Detect which cell encompasses the target text, then output its [X, Y] center coordinate. 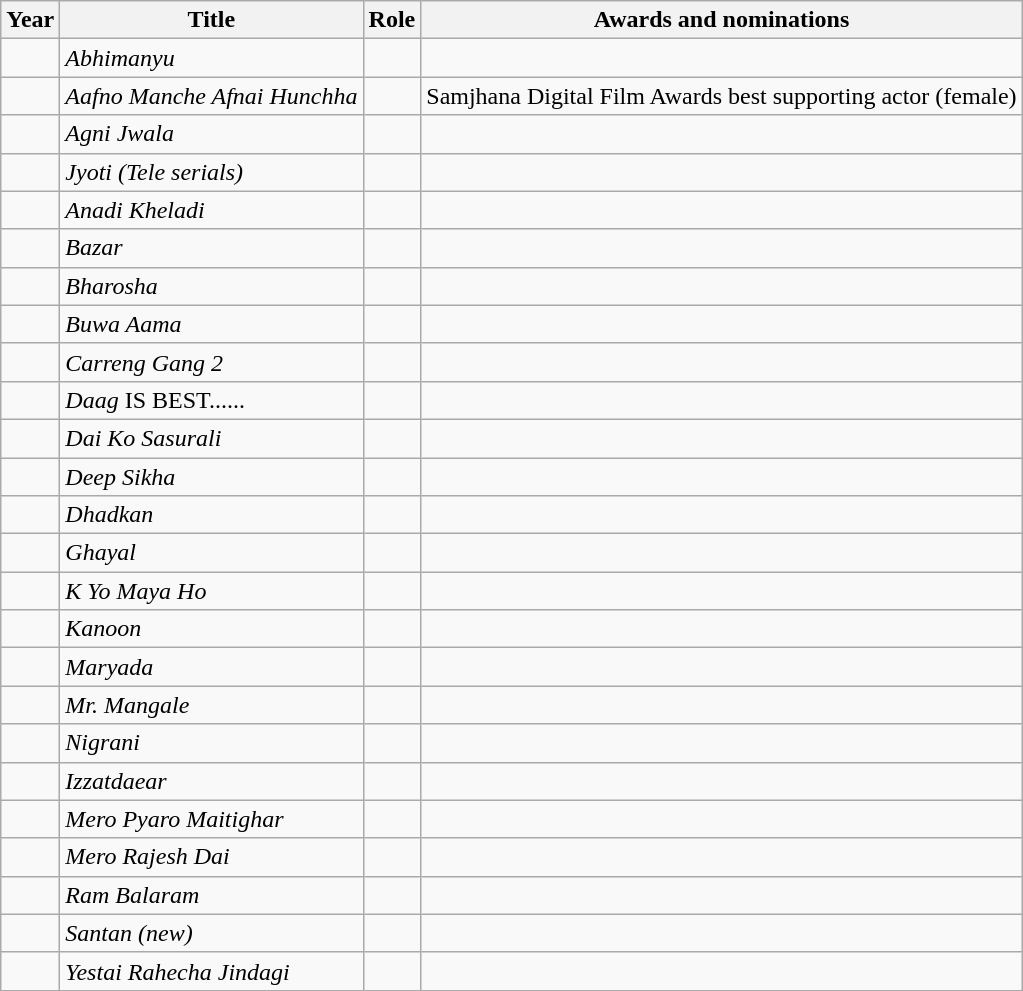
Mero Rajesh Dai [212, 857]
Ghayal [212, 553]
Mr. Mangale [212, 705]
Daag IS BEST...... [212, 400]
Santan (new) [212, 933]
Awards and nominations [722, 20]
Jyoti (Tele serials) [212, 172]
Ram Balaram [212, 895]
Agni Jwala [212, 134]
Year [30, 20]
Dhadkan [212, 515]
Mero Pyaro Maitighar [212, 819]
Role [392, 20]
Dai Ko Sasurali [212, 438]
Maryada [212, 667]
Anadi Kheladi [212, 210]
K Yo Maya Ho [212, 591]
Bazar [212, 248]
Izzatdaear [212, 781]
Carreng Gang 2 [212, 362]
Yestai Rahecha Jindagi [212, 971]
Samjhana Digital Film Awards best supporting actor (female) [722, 96]
Buwa Aama [212, 324]
Bharosha [212, 286]
Deep Sikha [212, 477]
Nigrani [212, 743]
Kanoon [212, 629]
Aafno Manche Afnai Hunchha [212, 96]
Abhimanyu [212, 58]
Title [212, 20]
